Capture the cell that displays the provided text and extract its [x, y] central coordinate. 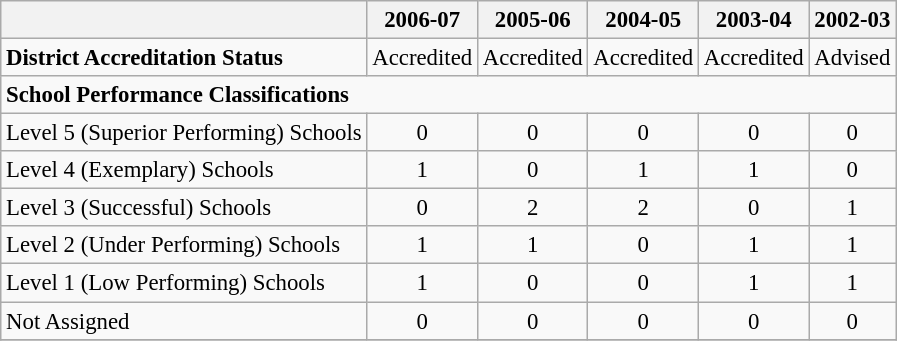
School Performance Classifications [448, 95]
Not Assigned [184, 321]
Advised [852, 58]
2004-05 [644, 20]
Level 2 (Under Performing) Schools [184, 245]
Level 5 (Superior Performing) Schools [184, 133]
Level 3 (Successful) Schools [184, 208]
District Accreditation Status [184, 58]
2002-03 [852, 20]
2005-06 [532, 20]
2006-07 [422, 20]
2003-04 [754, 20]
Level 4 (Exemplary) Schools [184, 170]
Level 1 (Low Performing) Schools [184, 283]
